Capture the cell that displays the provided text and extract its [X, Y] central coordinate. 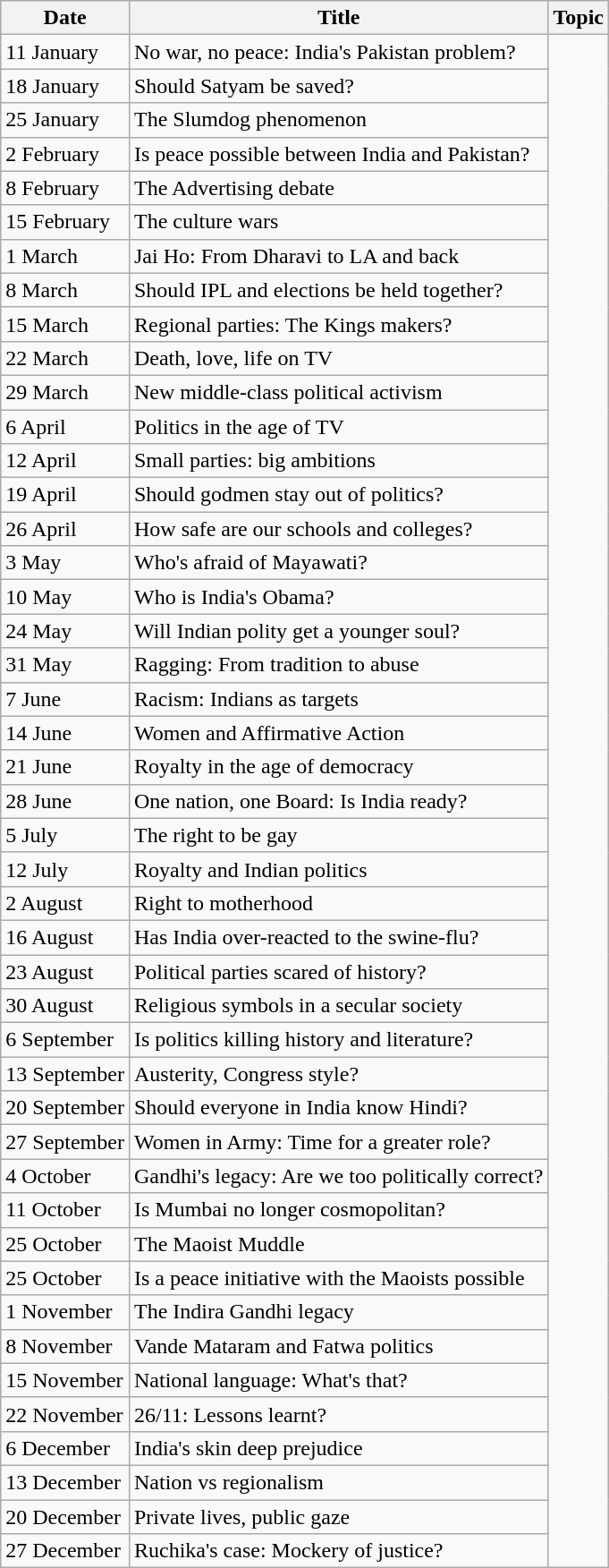
Vande Mataram and Fatwa politics [338, 1346]
6 December [65, 1448]
15 February [65, 222]
Has India over-reacted to the swine-flu? [338, 937]
Politics in the age of TV [338, 427]
6 April [65, 427]
The Maoist Muddle [338, 1244]
The Indira Gandhi legacy [338, 1312]
27 September [65, 1142]
6 September [65, 1040]
Austerity, Congress style? [338, 1074]
11 January [65, 52]
India's skin deep prejudice [338, 1448]
27 December [65, 1551]
Is peace possible between India and Pakistan? [338, 154]
24 May [65, 631]
Who is India's Obama? [338, 597]
22 November [65, 1414]
31 May [65, 665]
18 January [65, 86]
7 June [65, 699]
12 July [65, 869]
12 April [65, 461]
The Advertising debate [338, 188]
Topic [579, 18]
Should everyone in India know Hindi? [338, 1108]
Date [65, 18]
One nation, one Board: Is India ready? [338, 801]
Should IPL and elections be held together? [338, 290]
Political parties scared of history? [338, 971]
30 August [65, 1006]
20 September [65, 1108]
Is politics killing history and literature? [338, 1040]
Private lives, public gaze [338, 1517]
23 August [65, 971]
The Slumdog phenomenon [338, 120]
16 August [65, 937]
Jai Ho: From Dharavi to LA and back [338, 256]
5 July [65, 835]
Should Satyam be saved? [338, 86]
8 February [65, 188]
1 November [65, 1312]
8 March [65, 290]
15 November [65, 1380]
New middle-class political activism [338, 392]
Religious symbols in a secular society [338, 1006]
Ruchika's case: Mockery of justice? [338, 1551]
Should godmen stay out of politics? [338, 495]
Royalty in the age of democracy [338, 767]
Title [338, 18]
10 May [65, 597]
Is a peace initiative with the Maoists possible [338, 1278]
Women and Affirmative Action [338, 733]
1 March [65, 256]
Racism: Indians as targets [338, 699]
29 March [65, 392]
2 August [65, 903]
Death, love, life on TV [338, 358]
Regional parties: The Kings makers? [338, 324]
4 October [65, 1176]
2 February [65, 154]
Nation vs regionalism [338, 1482]
Right to motherhood [338, 903]
Who's afraid of Mayawati? [338, 563]
Gandhi's legacy: Are we too politically correct? [338, 1176]
14 June [65, 733]
13 September [65, 1074]
National language: What's that? [338, 1380]
22 March [65, 358]
25 January [65, 120]
The right to be gay [338, 835]
13 December [65, 1482]
26/11: Lessons learnt? [338, 1414]
Will Indian polity get a younger soul? [338, 631]
21 June [65, 767]
26 April [65, 529]
3 May [65, 563]
Ragging: From tradition to abuse [338, 665]
11 October [65, 1210]
Small parties: big ambitions [338, 461]
Women in Army: Time for a greater role? [338, 1142]
Royalty and Indian politics [338, 869]
28 June [65, 801]
No war, no peace: India's Pakistan problem? [338, 52]
8 November [65, 1346]
How safe are our schools and colleges? [338, 529]
19 April [65, 495]
Is Mumbai no longer cosmopolitan? [338, 1210]
The culture wars [338, 222]
20 December [65, 1517]
15 March [65, 324]
